Capture the cell that displays the provided text and extract its [x, y] central coordinate. 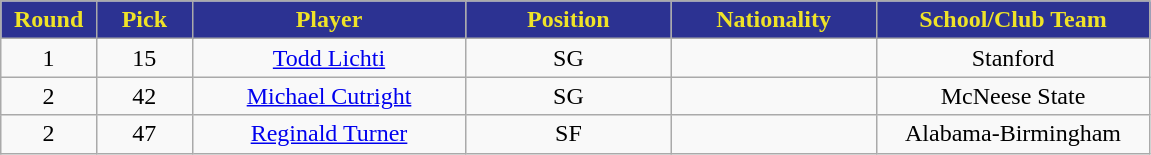
47 [144, 134]
Pick [144, 20]
School/Club Team [1013, 20]
SF [568, 134]
Nationality [774, 20]
Michael Cutright [329, 96]
Round [49, 20]
Alabama-Birmingham [1013, 134]
Position [568, 20]
McNeese State [1013, 96]
Stanford [1013, 58]
42 [144, 96]
Player [329, 20]
Reginald Turner [329, 134]
15 [144, 58]
1 [49, 58]
Todd Lichti [329, 58]
